Locate the cell with the specified text and output its [X, Y] center coordinate. 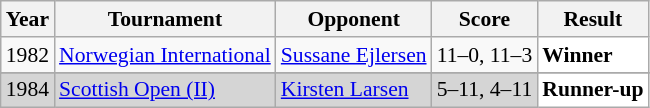
Sussane Ejlersen [354, 55]
Kirsten Larsen [354, 90]
Scottish Open (II) [165, 90]
Norwegian International [165, 55]
Result [592, 19]
1984 [28, 90]
Runner-up [592, 90]
1982 [28, 55]
Winner [592, 55]
Tournament [165, 19]
Score [485, 19]
11–0, 11–3 [485, 55]
5–11, 4–11 [485, 90]
Year [28, 19]
Opponent [354, 19]
